Detect which cell encompasses the target text, then output its (X, Y) center coordinate. 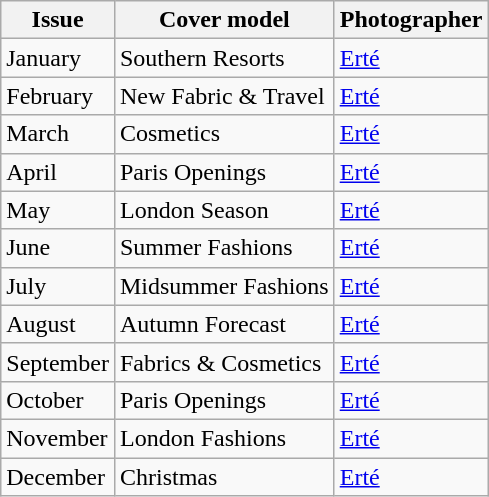
December (58, 477)
Southern Resorts (224, 58)
London Fashions (224, 438)
Cosmetics (224, 134)
May (58, 210)
Cover model (224, 20)
October (58, 400)
Photographer (411, 20)
February (58, 96)
July (58, 286)
August (58, 324)
Autumn Forecast (224, 324)
June (58, 248)
New Fabric & Travel (224, 96)
Summer Fashions (224, 248)
April (58, 172)
Issue (58, 20)
November (58, 438)
January (58, 58)
Midsummer Fashions (224, 286)
Christmas (224, 477)
September (58, 362)
Fabrics & Cosmetics (224, 362)
London Season (224, 210)
March (58, 134)
